Pinpoint the cell where the given text exists, returning its [X, Y] midpoint coordinate. 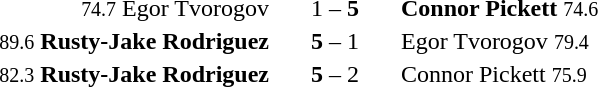
5 – 1 [336, 41]
